Locate the cell with the specified text and output its [x, y] center coordinate. 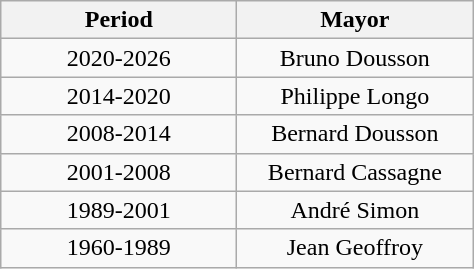
2001-2008 [119, 172]
Bruno Dousson [355, 58]
Jean Geoffroy [355, 248]
Mayor [355, 20]
Bernard Dousson [355, 134]
1989-2001 [119, 210]
2020-2026 [119, 58]
2014-2020 [119, 96]
2008-2014 [119, 134]
Philippe Longo [355, 96]
André Simon [355, 210]
1960-1989 [119, 248]
Period [119, 20]
Bernard Cassagne [355, 172]
